Identify which cell holds the provided text, then report its [x, y] central coordinate. 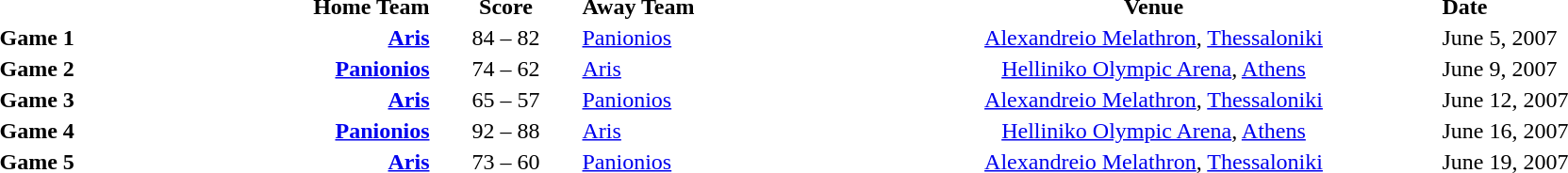
84 – 82 [505, 38]
74 – 62 [505, 69]
92 – 88 [505, 131]
65 – 57 [505, 100]
